Identify which cell holds the provided text, then report its (x, y) central coordinate. 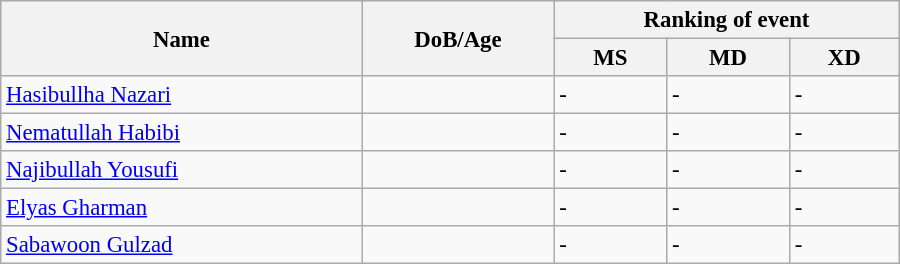
Nematullah Habibi (182, 133)
Hasibullha Nazari (182, 95)
XD (844, 58)
MD (728, 58)
MS (610, 58)
Elyas Gharman (182, 208)
DoB/Age (458, 38)
Sabawoon Gulzad (182, 245)
Najibullah Yousufi (182, 170)
Name (182, 38)
Ranking of event (726, 20)
